Extract the [X, Y] coordinate from the center of the cell holding the provided text.  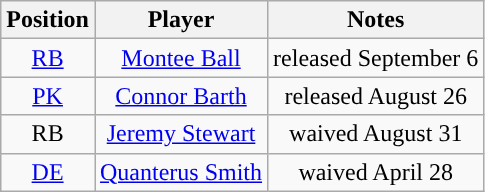
Player [180, 20]
Position [48, 20]
Connor Barth [180, 96]
PK [48, 96]
DE [48, 172]
released August 26 [376, 96]
Montee Ball [180, 58]
Quanterus Smith [180, 172]
Jeremy Stewart [180, 134]
waived August 31 [376, 134]
released September 6 [376, 58]
Notes [376, 20]
waived April 28 [376, 172]
